Capture the cell that displays the provided text and extract its (x, y) central coordinate. 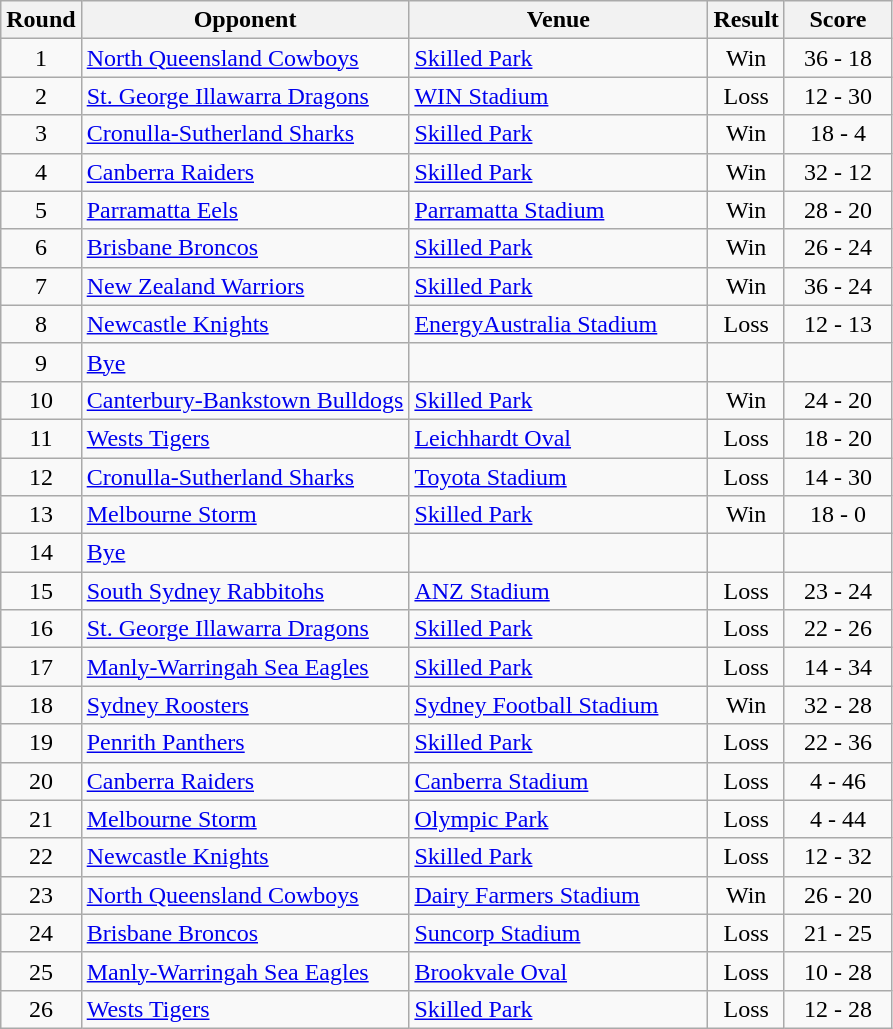
12 - 30 (838, 96)
22 (41, 857)
3 (41, 134)
10 (41, 400)
6 (41, 248)
New Zealand Warriors (245, 286)
4 (41, 172)
Result (746, 20)
23 (41, 895)
18 (41, 705)
17 (41, 667)
19 (41, 743)
5 (41, 210)
18 - 20 (838, 438)
36 - 24 (838, 286)
14 - 30 (838, 477)
8 (41, 324)
Sydney Roosters (245, 705)
26 (41, 1009)
4 - 44 (838, 819)
Toyota Stadium (558, 477)
Penrith Panthers (245, 743)
15 (41, 591)
Leichhardt Oval (558, 438)
South Sydney Rabbitohs (245, 591)
9 (41, 362)
18 - 4 (838, 134)
14 (41, 553)
Venue (558, 20)
Brookvale Oval (558, 971)
22 - 26 (838, 629)
26 - 24 (838, 248)
24 (41, 933)
28 - 20 (838, 210)
Olympic Park (558, 819)
12 - 32 (838, 857)
12 (41, 477)
32 - 28 (838, 705)
Opponent (245, 20)
WIN Stadium (558, 96)
ANZ Stadium (558, 591)
11 (41, 438)
Suncorp Stadium (558, 933)
21 (41, 819)
Canterbury-Bankstown Bulldogs (245, 400)
26 - 20 (838, 895)
24 - 20 (838, 400)
Score (838, 20)
36 - 18 (838, 58)
32 - 12 (838, 172)
Sydney Football Stadium (558, 705)
10 - 28 (838, 971)
Canberra Stadium (558, 781)
Parramatta Eels (245, 210)
Parramatta Stadium (558, 210)
12 - 13 (838, 324)
16 (41, 629)
Dairy Farmers Stadium (558, 895)
7 (41, 286)
25 (41, 971)
18 - 0 (838, 515)
EnergyAustralia Stadium (558, 324)
23 - 24 (838, 591)
4 - 46 (838, 781)
21 - 25 (838, 933)
Round (41, 20)
12 - 28 (838, 1009)
13 (41, 515)
2 (41, 96)
14 - 34 (838, 667)
1 (41, 58)
20 (41, 781)
22 - 36 (838, 743)
